Search for the cell housing the specified text and yield its (x, y) center coordinate. 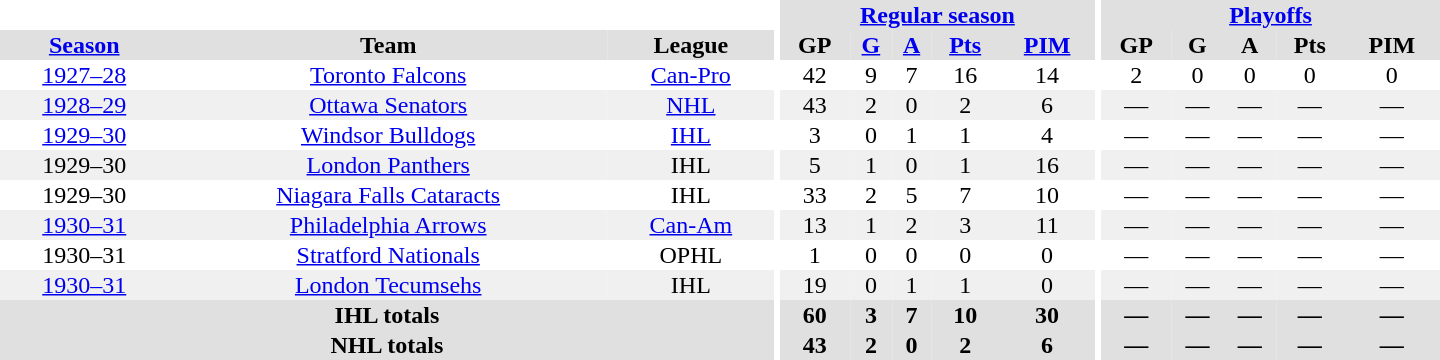
42 (815, 75)
Philadelphia Arrows (388, 225)
Niagara Falls Cataracts (388, 195)
13 (815, 225)
4 (1047, 135)
Toronto Falcons (388, 75)
Regular season (938, 15)
Stratford Nationals (388, 255)
Season (84, 45)
9 (871, 75)
14 (1047, 75)
1928–29 (84, 105)
OPHL (691, 255)
Windsor Bulldogs (388, 135)
IHL totals (387, 315)
NHL (691, 105)
Can-Am (691, 225)
Playoffs (1270, 15)
33 (815, 195)
Team (388, 45)
London Panthers (388, 165)
NHL totals (387, 345)
London Tecumsehs (388, 285)
Ottawa Senators (388, 105)
Can-Pro (691, 75)
19 (815, 285)
30 (1047, 315)
1927–28 (84, 75)
League (691, 45)
60 (815, 315)
11 (1047, 225)
